Return the (X, Y) coordinate for the center point of the cell that contains the specified text.  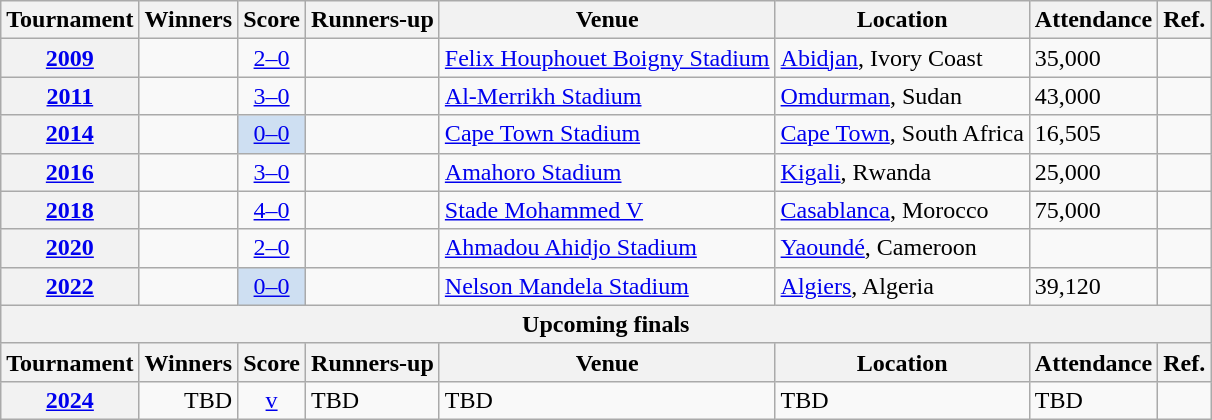
Algiers, Algeria (902, 286)
Kigali, Rwanda (902, 172)
Yaoundé, Cameroon (902, 248)
Omdurman, Sudan (902, 96)
2020 (70, 248)
43,000 (1093, 96)
Upcoming finals (606, 324)
2022 (70, 286)
v (272, 400)
2014 (70, 134)
75,000 (1093, 210)
Stade Mohammed V (607, 210)
2018 (70, 210)
Al-Merrikh Stadium (607, 96)
Abidjan, Ivory Coast (902, 58)
2011 (70, 96)
Casablanca, Morocco (902, 210)
Amahoro Stadium (607, 172)
4–0 (272, 210)
35,000 (1093, 58)
39,120 (1093, 286)
Nelson Mandela Stadium (607, 286)
25,000 (1093, 172)
Ahmadou Ahidjo Stadium (607, 248)
Cape Town, South Africa (902, 134)
2016 (70, 172)
Felix Houphouet Boigny Stadium (607, 58)
2009 (70, 58)
16,505 (1093, 134)
2024 (70, 400)
Cape Town Stadium (607, 134)
